Determine the (X, Y) coordinate at the center of the cell enclosing the given text.  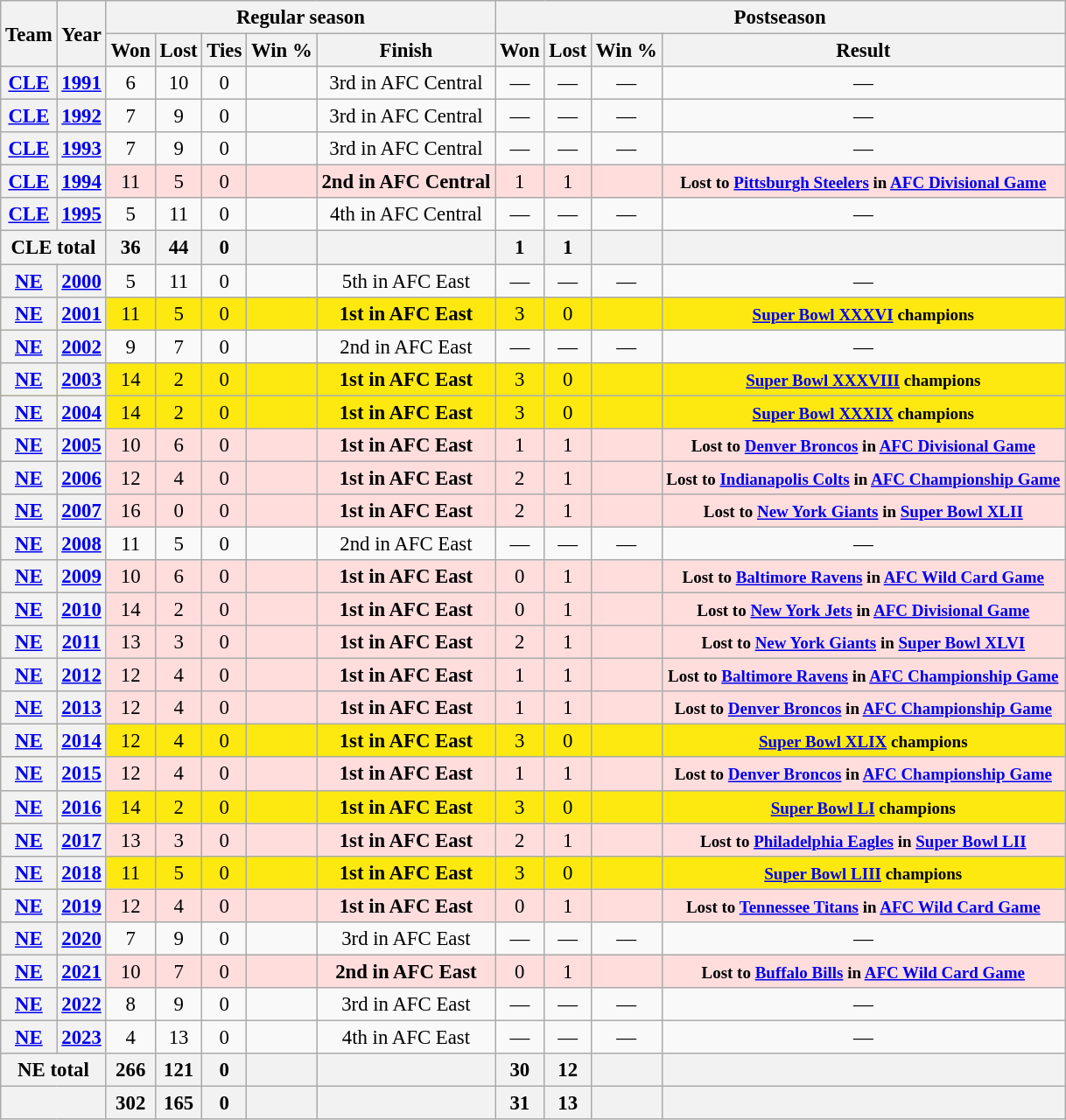
Super Bowl XXXVIII champions (863, 379)
1992 (81, 116)
Super Bowl XLIX champions (863, 741)
Lost to Indianapolis Colts in AFC Championship Game (863, 478)
44 (179, 248)
2012 (81, 675)
2002 (81, 346)
2020 (81, 939)
2019 (81, 906)
Lost to New York Jets in AFC Divisional Game (863, 610)
Lost to Tennessee Titans in AFC Wild Card Game (863, 906)
2022 (81, 1004)
2001 (81, 313)
2004 (81, 412)
2nd in AFC Central (406, 182)
2010 (81, 610)
1993 (81, 149)
2007 (81, 511)
Super Bowl XXXIX champions (863, 412)
2005 (81, 445)
Year (81, 33)
Lost to Denver Broncos in AFC Divisional Game (863, 445)
Lost to Philadelphia Eagles in Super Bowl LII (863, 840)
Result (863, 51)
2000 (81, 281)
1994 (81, 182)
Super Bowl XXXVI champions (863, 313)
Lost to Baltimore Ravens in AFC Championship Game (863, 675)
NE total (53, 1070)
266 (130, 1070)
Team (29, 33)
2011 (81, 642)
5th in AFC East (406, 281)
30 (520, 1070)
302 (130, 1103)
Lost to Baltimore Ravens in AFC Wild Card Game (863, 577)
Lost to New York Giants in Super Bowl XLVI (863, 642)
2021 (81, 971)
4th in AFC East (406, 1037)
121 (179, 1070)
165 (179, 1103)
Super Bowl LIII champions (863, 872)
2023 (81, 1037)
16 (130, 511)
2013 (81, 708)
Postseason (781, 17)
Ties (224, 51)
36 (130, 248)
4th in AFC Central (406, 214)
Lost to Pittsburgh Steelers in AFC Divisional Game (863, 182)
2018 (81, 872)
2006 (81, 478)
2008 (81, 543)
Lost to Buffalo Bills in AFC Wild Card Game (863, 971)
2009 (81, 577)
8 (130, 1004)
CLE total (53, 248)
2003 (81, 379)
Regular season (301, 17)
2016 (81, 807)
2014 (81, 741)
2015 (81, 774)
1991 (81, 83)
2017 (81, 840)
Lost to New York Giants in Super Bowl XLII (863, 511)
1995 (81, 214)
Super Bowl LI champions (863, 807)
31 (520, 1103)
Finish (406, 51)
